Search for the cell housing the specified text and yield its [X, Y] center coordinate. 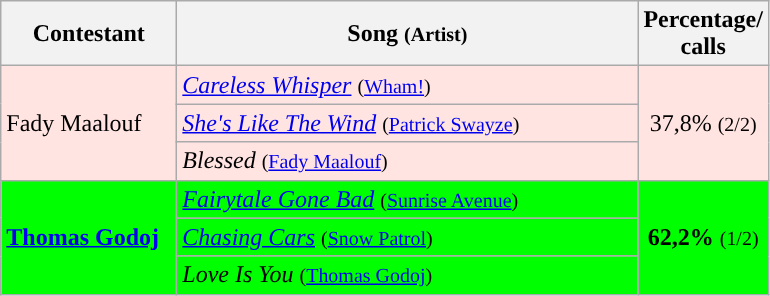
Blessed (Fady Maalouf) [408, 161]
Fairytale Gone Bad (Sunrise Avenue) [408, 199]
Chasing Cars (Snow Patrol) [408, 237]
Careless Whisper (Wham!) [408, 85]
Song (Artist) [408, 34]
Fady Maalouf [89, 123]
37,8% (2/2) [704, 123]
Thomas Godoj [89, 237]
Contestant [89, 34]
62,2% (1/2) [704, 237]
Percentage/calls [704, 34]
She's Like The Wind (Patrick Swayze) [408, 123]
Love Is You (Thomas Godoj) [408, 275]
